For the text-containing cell, return its midpoint in (X, Y) coordinate format. 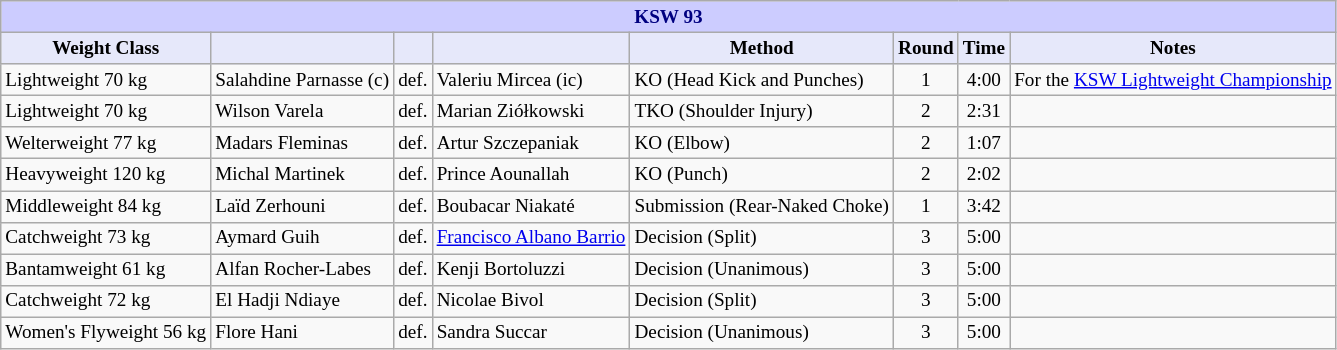
Salahdine Parnasse (c) (302, 80)
Women's Flyweight 56 kg (106, 333)
El Hadji Ndiaye (302, 301)
Kenji Bortoluzzi (531, 270)
4:00 (984, 80)
For the KSW Lightweight Championship (1174, 80)
Madars Fleminas (302, 143)
Nicolae Bivol (531, 301)
KO (Head Kick and Punches) (762, 80)
Bantamweight 61 kg (106, 270)
Heavyweight 120 kg (106, 175)
Francisco Albano Barrio (531, 238)
2:31 (984, 111)
Time (984, 48)
KSW 93 (668, 17)
1:07 (984, 143)
Laïd Zerhouni (302, 206)
Catchweight 72 kg (106, 301)
Catchweight 73 kg (106, 238)
Valeriu Mircea (ic) (531, 80)
Wilson Varela (302, 111)
3:42 (984, 206)
Marian Ziółkowski (531, 111)
Artur Szczepaniak (531, 143)
Middleweight 84 kg (106, 206)
KO (Punch) (762, 175)
Method (762, 48)
Notes (1174, 48)
Alfan Rocher-Labes (302, 270)
Submission (Rear-Naked Choke) (762, 206)
2:02 (984, 175)
Aymard Guih (302, 238)
Flore Hani (302, 333)
Weight Class (106, 48)
TKO (Shoulder Injury) (762, 111)
Michal Martinek (302, 175)
Welterweight 77 kg (106, 143)
Prince Aounallah (531, 175)
Sandra Succar (531, 333)
Round (926, 48)
KO (Elbow) (762, 143)
Boubacar Niakaté (531, 206)
